For the text-containing cell, return its midpoint in (X, Y) coordinate format. 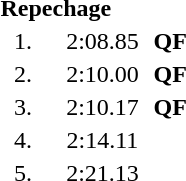
2:14.11 (102, 140)
2:08.85 (102, 41)
2:10.17 (102, 107)
2:10.00 (102, 74)
